Scan for the cell matching the given text and deliver its [X, Y] coordinate at center. 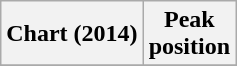
Chart (2014) [72, 34]
Peakposition [189, 34]
